Find where the given text appears and provide that cell's center as (x, y) coordinate. 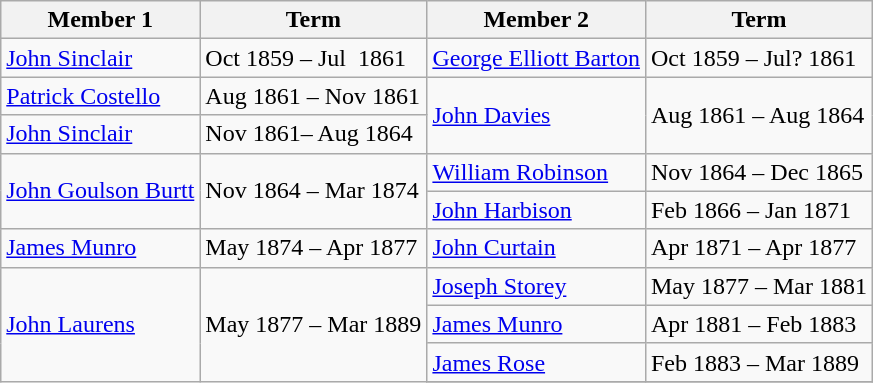
Joseph Storey (536, 286)
Apr 1881 – Feb 1883 (758, 324)
Aug 1861 – Aug 1864 (758, 115)
Patrick Costello (100, 96)
Oct 1859 – Jul 1861 (314, 58)
Aug 1861 – Nov 1861 (314, 96)
Feb 1883 – Mar 1889 (758, 362)
William Robinson (536, 172)
John Curtain (536, 248)
John Davies (536, 115)
Member 1 (100, 20)
Oct 1859 – Jul? 1861 (758, 58)
James Rose (536, 362)
Apr 1871 – Apr 1877 (758, 248)
George Elliott Barton (536, 58)
Member 2 (536, 20)
Feb 1866 – Jan 1871 (758, 210)
Nov 1864 – Mar 1874 (314, 191)
May 1877 – Mar 1889 (314, 324)
May 1874 – Apr 1877 (314, 248)
John Goulson Burtt (100, 191)
Nov 1864 – Dec 1865 (758, 172)
John Laurens (100, 324)
Nov 1861– Aug 1864 (314, 134)
May 1877 – Mar 1881 (758, 286)
John Harbison (536, 210)
